Extract the (x, y) coordinate from the center of the cell holding the provided text.  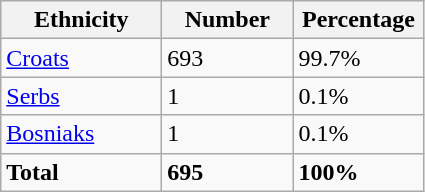
Percentage (358, 20)
Serbs (82, 96)
100% (358, 172)
Croats (82, 58)
Number (228, 20)
99.7% (358, 58)
Bosniaks (82, 134)
695 (228, 172)
Total (82, 172)
Ethnicity (82, 20)
693 (228, 58)
